From the cell containing the given text, extract its center point as [X, Y] coordinate. 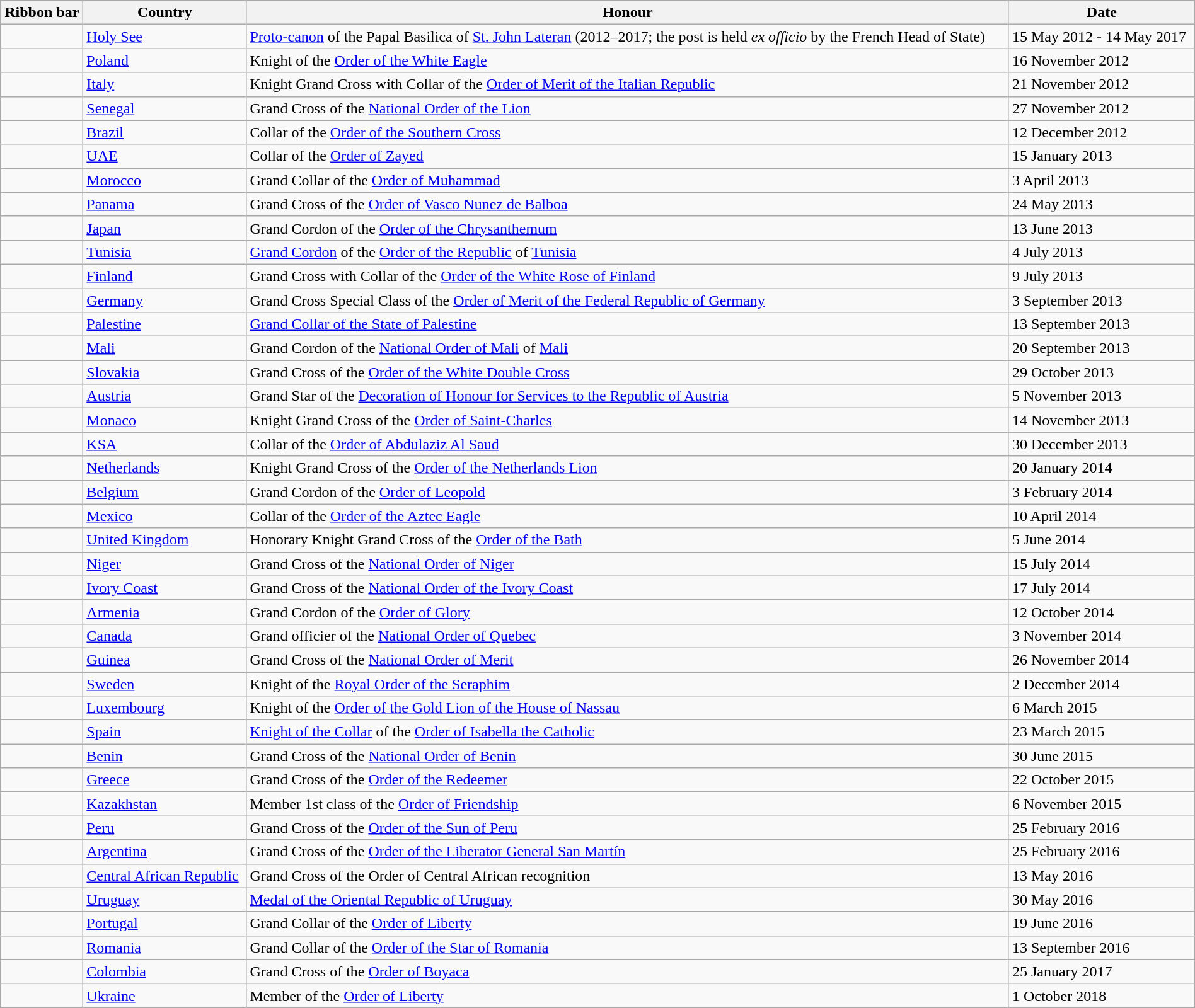
Panama [165, 204]
Collar of the Order of Zayed [628, 156]
Luxembourg [165, 708]
Armenia [165, 612]
Morocco [165, 180]
Grand Cross of the Order of the White Double Cross [628, 372]
Country [165, 13]
Romania [165, 948]
17 July 2014 [1102, 588]
Knight Grand Cross of the Order of Saint-Charles [628, 420]
Niger [165, 564]
14 November 2013 [1102, 420]
2 December 2014 [1102, 684]
Colombia [165, 971]
Knight of the Order of the White Eagle [628, 60]
Brazil [165, 132]
Grand Cross of the Order of the Redeemer [628, 780]
19 June 2016 [1102, 924]
Grand Cross of the National Order of Benin [628, 756]
Belgium [165, 492]
Spain [165, 732]
Ukraine [165, 995]
United Kingdom [165, 540]
Guinea [165, 660]
Tunisia [165, 252]
Grand Cordon of the Order of the Chrysanthemum [628, 228]
30 May 2016 [1102, 900]
22 October 2015 [1102, 780]
23 March 2015 [1102, 732]
Benin [165, 756]
24 May 2013 [1102, 204]
Grand Cordon of the Order of Leopold [628, 492]
9 July 2013 [1102, 276]
Grand Collar of the Order of the Star of Romania [628, 948]
6 March 2015 [1102, 708]
Uruguay [165, 900]
Medal of the Oriental Republic of Uruguay [628, 900]
Collar of the Order of the Aztec Eagle [628, 516]
1 October 2018 [1102, 995]
12 October 2014 [1102, 612]
Mali [165, 348]
Senegal [165, 108]
13 September 2013 [1102, 324]
Peru [165, 828]
Honour [628, 13]
Grand Cross of the National Order of the Ivory Coast [628, 588]
Grand Cross of the Order of Boyaca [628, 971]
Palestine [165, 324]
4 July 2013 [1102, 252]
Grand Cordon of the National Order of Mali of Mali [628, 348]
Knight Grand Cross of the Order of the Netherlands Lion [628, 468]
Grand officier of the National Order of Quebec [628, 636]
Grand Collar of the Order of Muhammad [628, 180]
Central African Republic [165, 876]
Germany [165, 301]
Holy See [165, 37]
20 January 2014 [1102, 468]
Grand Star of the Decoration of Honour for Services to the Republic of Austria [628, 396]
Knight of the Order of the Gold Lion of the House of Nassau [628, 708]
12 December 2012 [1102, 132]
Finland [165, 276]
Kazakhstan [165, 804]
Austria [165, 396]
Grand Cross of the Order of the Sun of Peru [628, 828]
5 June 2014 [1102, 540]
5 November 2013 [1102, 396]
Member 1st class of the Order of Friendship [628, 804]
30 June 2015 [1102, 756]
13 September 2016 [1102, 948]
Monaco [165, 420]
Mexico [165, 516]
Italy [165, 84]
Date [1102, 13]
13 May 2016 [1102, 876]
16 November 2012 [1102, 60]
Poland [165, 60]
Knight of the Royal Order of the Seraphim [628, 684]
Grand Cross Special Class of the Order of Merit of the Federal Republic of Germany [628, 301]
Knight Grand Cross with Collar of the Order of Merit of the Italian Republic [628, 84]
Portugal [165, 924]
Knight of the Collar of the Order of Isabella the Catholic [628, 732]
Honorary Knight Grand Cross of the Order of the Bath [628, 540]
29 October 2013 [1102, 372]
Sweden [165, 684]
Grand Collar of the Order of Liberty [628, 924]
Grand Cross of the Order of the Liberator General San Martín [628, 852]
3 November 2014 [1102, 636]
Ivory Coast [165, 588]
15 July 2014 [1102, 564]
21 November 2012 [1102, 84]
Argentina [165, 852]
Japan [165, 228]
25 January 2017 [1102, 971]
6 November 2015 [1102, 804]
10 April 2014 [1102, 516]
20 September 2013 [1102, 348]
3 September 2013 [1102, 301]
13 June 2013 [1102, 228]
UAE [165, 156]
Collar of the Order of the Southern Cross [628, 132]
Collar of the Order of Abdulaziz Al Saud [628, 444]
30 December 2013 [1102, 444]
KSA [165, 444]
Netherlands [165, 468]
Canada [165, 636]
Grand Cross of the Order of Vasco Nunez de Balboa [628, 204]
Greece [165, 780]
Grand Cross of the National Order of Niger [628, 564]
Grand Cross of the National Order of Merit [628, 660]
Proto-canon of the Papal Basilica of St. John Lateran (2012–2017; the post is held ex officio by the French Head of State) [628, 37]
Grand Cross with Collar of the Order of the White Rose of Finland [628, 276]
Grand Cordon of the Order of the Republic of Tunisia [628, 252]
3 February 2014 [1102, 492]
Member of the Order of Liberty [628, 995]
Grand Cross of the Order of Central African recognition [628, 876]
Grand Collar of the State of Palestine [628, 324]
27 November 2012 [1102, 108]
Grand Cordon of the Order of Glory [628, 612]
Ribbon bar [42, 13]
3 April 2013 [1102, 180]
15 May 2012 - 14 May 2017 [1102, 37]
Slovakia [165, 372]
Grand Cross of the National Order of the Lion [628, 108]
26 November 2014 [1102, 660]
15 January 2013 [1102, 156]
